Scan for the cell matching the given text and deliver its (X, Y) coordinate at center. 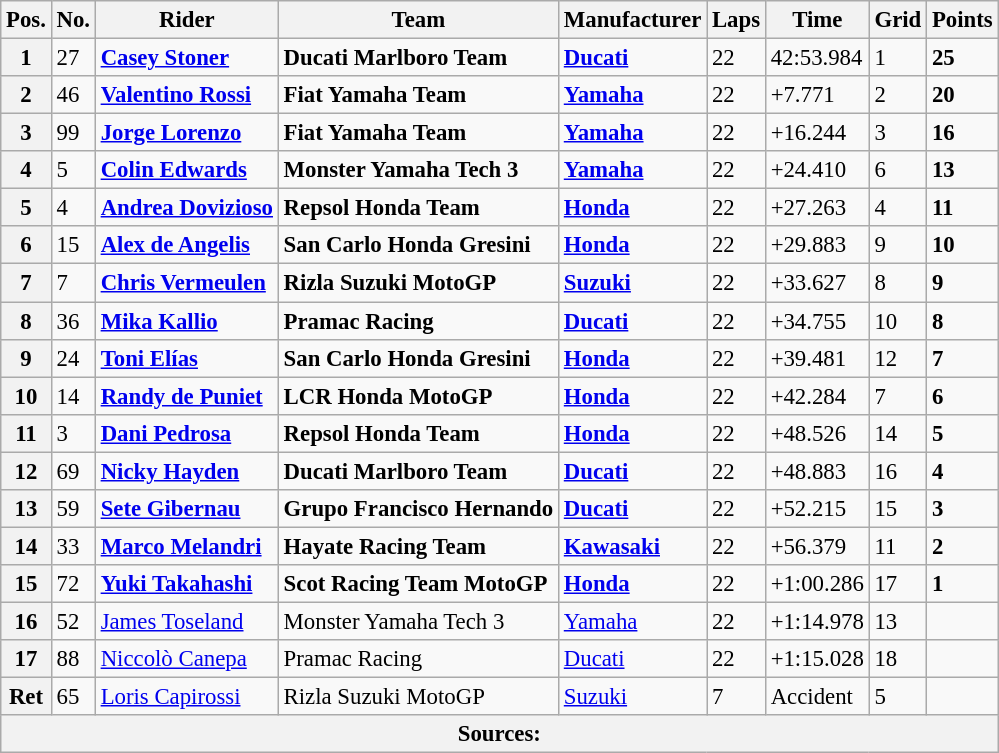
59 (73, 509)
27 (73, 58)
+56.379 (817, 546)
+1:15.028 (817, 659)
25 (962, 58)
+1:00.286 (817, 584)
+34.755 (817, 321)
+16.244 (817, 133)
52 (73, 621)
Scot Racing Team MotoGP (418, 584)
Valentino Rossi (186, 95)
Time (817, 20)
Loris Capirossi (186, 697)
Ret (26, 697)
Sete Gibernau (186, 509)
Chris Vermeulen (186, 283)
Points (962, 20)
42:53.984 (817, 58)
Mika Kallio (186, 321)
Casey Stoner (186, 58)
46 (73, 95)
Manufacturer (632, 20)
18 (898, 659)
+1:14.978 (817, 621)
Sources: (500, 734)
Jorge Lorenzo (186, 133)
Andrea Dovizioso (186, 208)
Grupo Francisco Hernando (418, 509)
Kawasaki (632, 546)
88 (73, 659)
+29.883 (817, 245)
20 (962, 95)
No. (73, 20)
+33.627 (817, 283)
+52.215 (817, 509)
24 (73, 358)
+48.883 (817, 471)
LCR Honda MotoGP (418, 396)
Nicky Hayden (186, 471)
Marco Melandri (186, 546)
Yuki Takahashi (186, 584)
+24.410 (817, 170)
Pos. (26, 20)
James Toseland (186, 621)
Rider (186, 20)
Alex de Angelis (186, 245)
36 (73, 321)
Laps (736, 20)
Grid (898, 20)
33 (73, 546)
Dani Pedrosa (186, 433)
69 (73, 471)
65 (73, 697)
72 (73, 584)
Team (418, 20)
Hayate Racing Team (418, 546)
+39.481 (817, 358)
+42.284 (817, 396)
Toni Elías (186, 358)
Randy de Puniet (186, 396)
+48.526 (817, 433)
99 (73, 133)
Accident (817, 697)
+7.771 (817, 95)
Colin Edwards (186, 170)
Niccolò Canepa (186, 659)
+27.263 (817, 208)
